Output the [X, Y] coordinate of the center of the cell containing the given text.  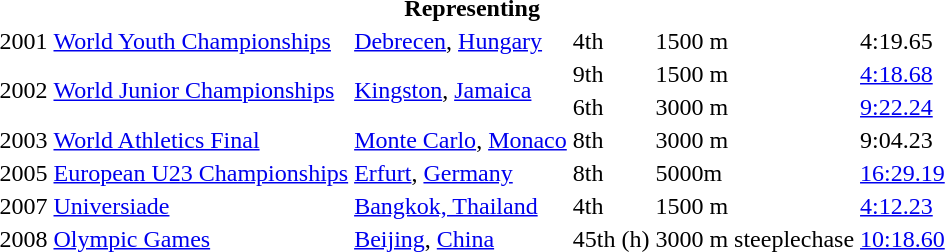
6th [611, 107]
World Youth Championships [201, 41]
Universiade [201, 206]
Bangkok, Thailand [461, 206]
Monte Carlo, Monaco [461, 140]
World Junior Championships [201, 90]
Kingston, Jamaica [461, 90]
9th [611, 74]
Debrecen, Hungary [461, 41]
Erfurt, Germany [461, 173]
5000m [755, 173]
European U23 Championships [201, 173]
World Athletics Final [201, 140]
